Return the [x, y] coordinate for the center point of the cell that contains the specified text.  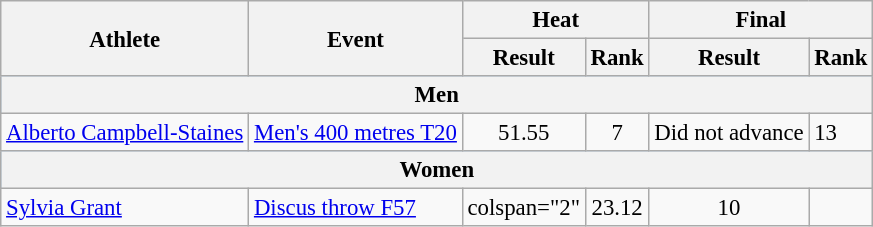
Event [356, 38]
Women [437, 170]
Heat [556, 20]
Men's 400 metres T20 [356, 133]
Did not advance [729, 133]
colspan="2" [524, 208]
7 [617, 133]
Men [437, 95]
13 [841, 133]
Alberto Campbell-Staines [125, 133]
51.55 [524, 133]
10 [729, 208]
Athlete [125, 38]
Final [761, 20]
Discus throw F57 [356, 208]
Sylvia Grant [125, 208]
23.12 [617, 208]
